Provide the [X, Y] coordinate of the cell's center where the given text is located.  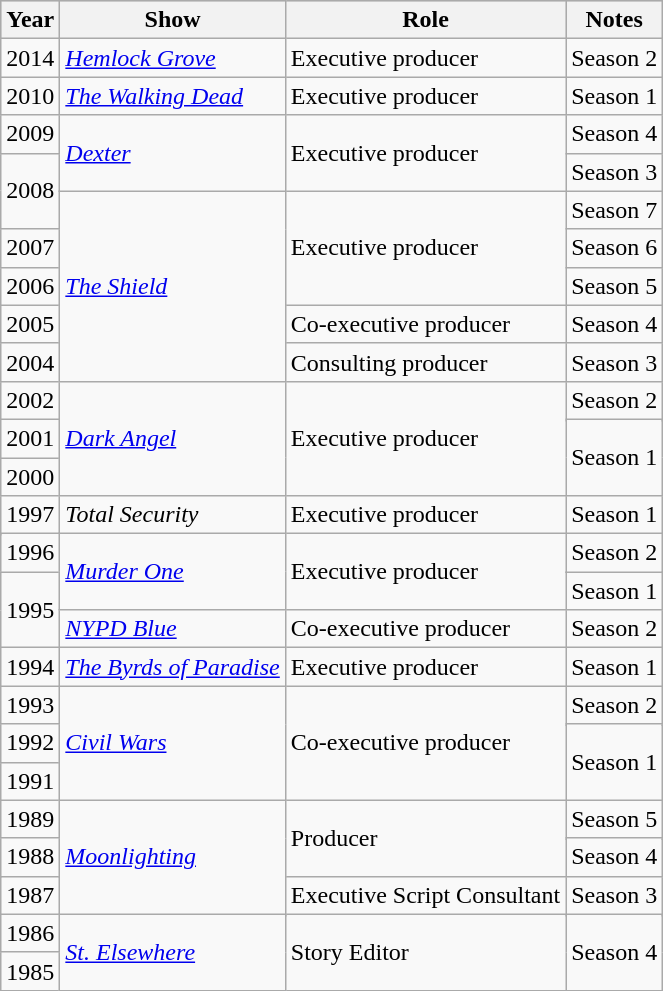
1995 [30, 610]
2008 [30, 191]
1987 [30, 895]
The Walking Dead [172, 96]
1985 [30, 971]
1988 [30, 857]
NYPD Blue [172, 629]
1989 [30, 819]
Year [30, 20]
1994 [30, 667]
1993 [30, 705]
Total Security [172, 515]
2009 [30, 134]
St. Elsewhere [172, 952]
Show [172, 20]
1992 [30, 743]
Producer [425, 838]
2002 [30, 400]
Hemlock Grove [172, 58]
Story Editor [425, 952]
1991 [30, 781]
Notes [614, 20]
1986 [30, 933]
2001 [30, 438]
Season 6 [614, 248]
Civil Wars [172, 743]
Dark Angel [172, 438]
2000 [30, 477]
2004 [30, 362]
2014 [30, 58]
The Shield [172, 286]
Consulting producer [425, 362]
Dexter [172, 153]
The Byrds of Paradise [172, 667]
1997 [30, 515]
2005 [30, 324]
Executive Script Consultant [425, 895]
1996 [30, 553]
Season 7 [614, 210]
2006 [30, 286]
Moonlighting [172, 857]
Role [425, 20]
Murder One [172, 572]
2007 [30, 248]
2010 [30, 96]
